Find where the given text appears and provide that cell's center as [x, y] coordinate. 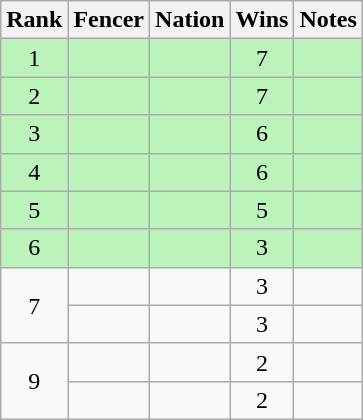
1 [34, 58]
Wins [262, 20]
Rank [34, 20]
Notes [328, 20]
Nation [190, 20]
4 [34, 172]
9 [34, 381]
Fencer [109, 20]
